Pinpoint the cell where the given text exists, returning its [X, Y] midpoint coordinate. 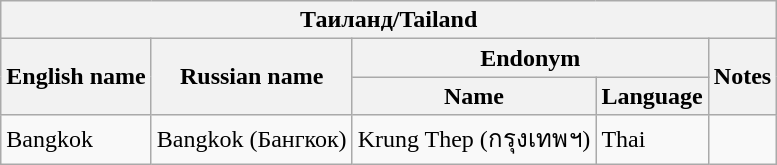
Таиланд/Tailand [389, 20]
Notes [742, 77]
Thai [652, 140]
Russian name [252, 77]
Language [652, 96]
Name [474, 96]
Bangkok (Бангкок) [252, 140]
Krung Thep (กรุงเทพฯ) [474, 140]
English name [76, 77]
Endonym [530, 58]
Bangkok [76, 140]
